Locate the cell with the specified text and output its (X, Y) center coordinate. 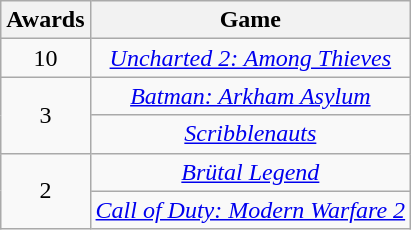
Uncharted 2: Among Thieves (250, 58)
10 (46, 58)
3 (46, 115)
Call of Duty: Modern Warfare 2 (250, 210)
Batman: Arkham Asylum (250, 96)
Awards (46, 20)
Scribblenauts (250, 134)
Brütal Legend (250, 172)
Game (250, 20)
2 (46, 191)
